Scan for the cell matching the given text and deliver its [X, Y] coordinate at center. 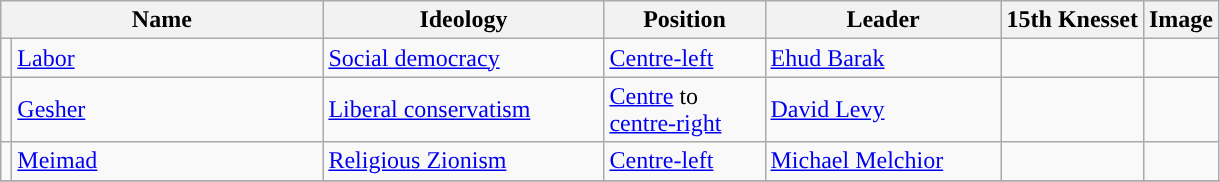
Religious Zionism [464, 161]
Social democracy [464, 58]
Leader [883, 20]
David Levy [883, 110]
Michael Melchior [883, 161]
Meimad [168, 161]
Ehud Barak [883, 58]
15th Knesset [1072, 20]
Gesher [168, 110]
Labor [168, 58]
Ideology [464, 20]
Image [1180, 20]
Liberal conservatism [464, 110]
Name [162, 20]
Position [684, 20]
Centre to centre-right [684, 110]
